Pinpoint the cell where the given text exists, returning its [x, y] midpoint coordinate. 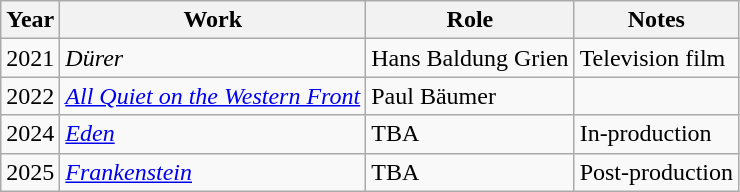
2024 [30, 134]
Paul Bäumer [470, 96]
2021 [30, 58]
Year [30, 20]
Notes [656, 20]
Eden [213, 134]
Work [213, 20]
Dürer [213, 58]
In-production [656, 134]
All Quiet on the Western Front [213, 96]
Role [470, 20]
2025 [30, 172]
Frankenstein [213, 172]
Hans Baldung Grien [470, 58]
2022 [30, 96]
Post-production [656, 172]
Television film [656, 58]
